Return (X, Y) of the center of cell containing provided text 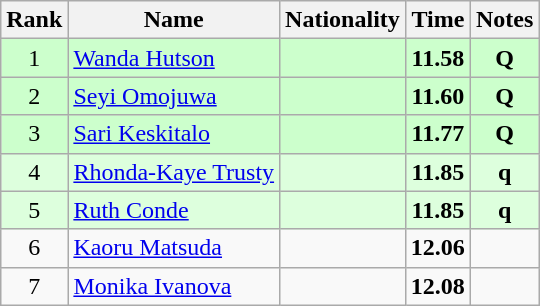
5 (34, 210)
Monika Ivanova (174, 286)
Wanda Hutson (174, 58)
6 (34, 248)
Ruth Conde (174, 210)
7 (34, 286)
Notes (504, 20)
Time (438, 20)
11.58 (438, 58)
11.77 (438, 134)
2 (34, 96)
Name (174, 20)
Sari Keskitalo (174, 134)
Rhonda-Kaye Trusty (174, 172)
Kaoru Matsuda (174, 248)
Nationality (343, 20)
Seyi Omojuwa (174, 96)
12.06 (438, 248)
11.60 (438, 96)
3 (34, 134)
4 (34, 172)
12.08 (438, 286)
1 (34, 58)
Rank (34, 20)
